Return the (x, y) coordinate for the center point of the cell that contains the specified text.  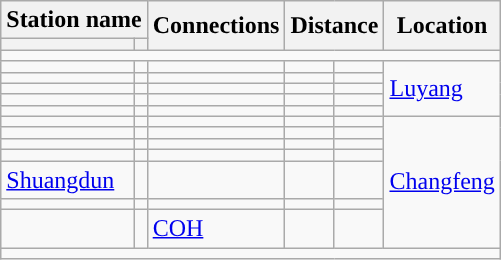
Connections (216, 26)
COH (216, 229)
Luyang (442, 88)
Changfeng (442, 182)
Distance (334, 26)
Station name (74, 20)
Shuangdun (68, 179)
Location (442, 26)
